Determine the (x, y) coordinate at the center of the cell enclosing the given text.  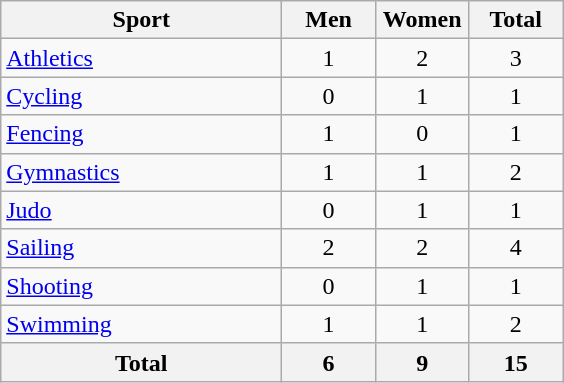
Athletics (142, 58)
3 (516, 58)
Swimming (142, 324)
Gymnastics (142, 172)
4 (516, 248)
Women (422, 20)
Sailing (142, 248)
Shooting (142, 286)
9 (422, 362)
15 (516, 362)
Sport (142, 20)
Fencing (142, 134)
Cycling (142, 96)
Men (329, 20)
Judo (142, 210)
6 (329, 362)
